Capture the cell that displays the provided text and extract its (X, Y) central coordinate. 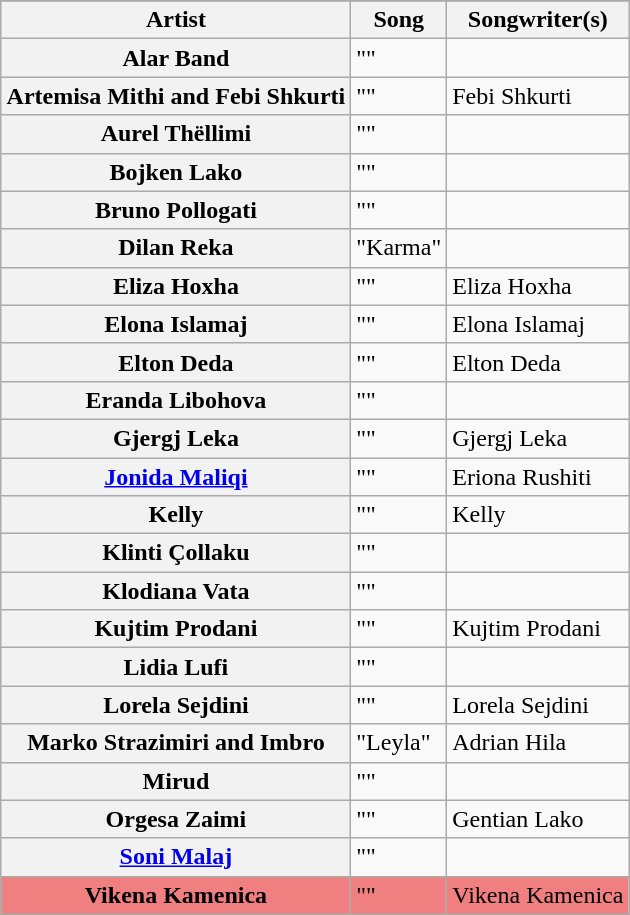
Adrian Hila (538, 743)
Alar Band (176, 58)
Aurel Thëllimi (176, 134)
Song (399, 20)
Klinti Çollaku (176, 553)
Orgesa Zaimi (176, 819)
Bruno Pollogati (176, 210)
Jonida Maliqi (176, 477)
Bojken Lako (176, 172)
Mirud (176, 781)
Eranda Libohova (176, 400)
Soni Malaj (176, 857)
Eriona Rushiti (538, 477)
Marko Strazimiri and Imbro (176, 743)
Dilan Reka (176, 248)
"Leyla" (399, 743)
Artemisa Mithi and Febi Shkurti (176, 96)
Klodiana Vata (176, 591)
Gentian Lako (538, 819)
Songwriter(s) (538, 20)
Lidia Lufi (176, 667)
"Karma" (399, 248)
Artist (176, 20)
Febi Shkurti (538, 96)
